Return (x, y) of the center of cell containing provided text 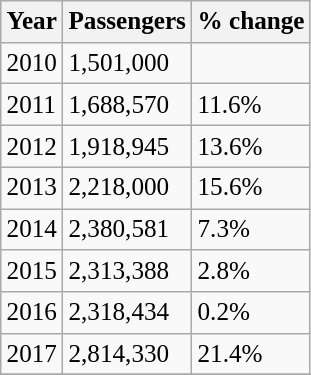
11.6% (252, 105)
2017 (32, 354)
% change (252, 22)
2,218,000 (128, 188)
1,688,570 (128, 105)
2,380,581 (128, 229)
Passengers (128, 22)
Year (32, 22)
2,318,434 (128, 313)
1,918,945 (128, 146)
0.2% (252, 313)
21.4% (252, 354)
1,501,000 (128, 63)
2.8% (252, 271)
2,313,388 (128, 271)
2014 (32, 229)
7.3% (252, 229)
2012 (32, 146)
2013 (32, 188)
2015 (32, 271)
13.6% (252, 146)
2016 (32, 313)
2010 (32, 63)
2011 (32, 105)
15.6% (252, 188)
2,814,330 (128, 354)
